Output the (X, Y) coordinate of the center of the cell containing the given text.  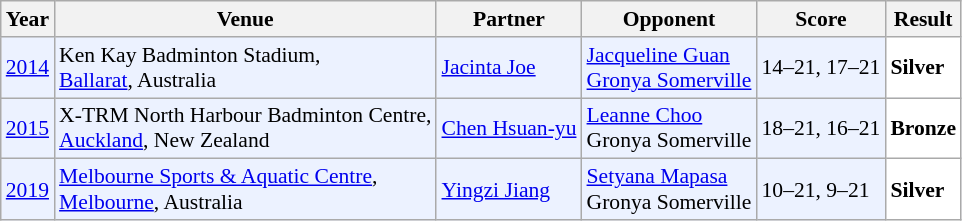
10–21, 9–21 (820, 190)
Result (923, 19)
Yingzi Jiang (508, 190)
X-TRM North Harbour Badminton Centre,Auckland, New Zealand (245, 128)
Partner (508, 19)
18–21, 16–21 (820, 128)
Setyana Mapasa Gronya Somerville (670, 190)
2015 (28, 128)
Jacinta Joe (508, 68)
Melbourne Sports & Aquatic Centre,Melbourne, Australia (245, 190)
2014 (28, 68)
Year (28, 19)
2019 (28, 190)
Leanne Choo Gronya Somerville (670, 128)
Opponent (670, 19)
Bronze (923, 128)
Score (820, 19)
14–21, 17–21 (820, 68)
Venue (245, 19)
Chen Hsuan-yu (508, 128)
Jacqueline Guan Gronya Somerville (670, 68)
Ken Kay Badminton Stadium,Ballarat, Australia (245, 68)
